Return [x, y] of the center of cell containing provided text 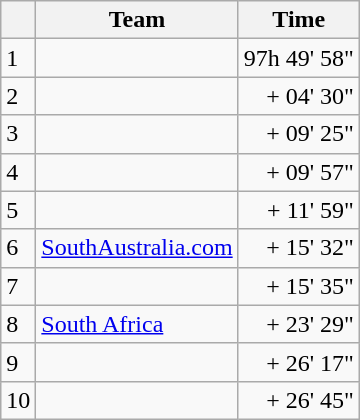
+ 26' 17" [298, 362]
4 [18, 172]
Time [298, 20]
+ 15' 32" [298, 248]
+ 11' 59" [298, 210]
+ 23' 29" [298, 324]
5 [18, 210]
SouthAustralia.com [137, 248]
9 [18, 362]
10 [18, 400]
3 [18, 134]
1 [18, 58]
+ 09' 57" [298, 172]
+ 04' 30" [298, 96]
7 [18, 286]
6 [18, 248]
+ 09' 25" [298, 134]
+ 15' 35" [298, 286]
South Africa [137, 324]
Team [137, 20]
+ 26' 45" [298, 400]
2 [18, 96]
8 [18, 324]
97h 49' 58" [298, 58]
